Pinpoint the cell where the given text exists, returning its (X, Y) midpoint coordinate. 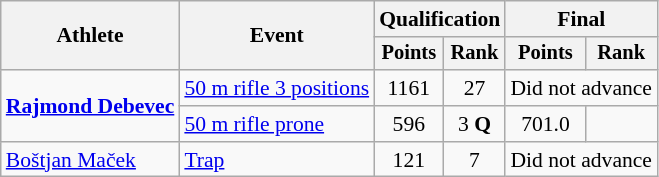
3 Q (474, 124)
50 m rifle 3 positions (276, 88)
596 (408, 124)
701.0 (545, 124)
Event (276, 36)
Athlete (90, 36)
Rajmond Debevec (90, 106)
50 m rifle prone (276, 124)
Did not advance (581, 88)
27 (474, 88)
Final (581, 19)
1161 (408, 88)
Qualification (440, 19)
